Capture the cell that displays the provided text and extract its [x, y] central coordinate. 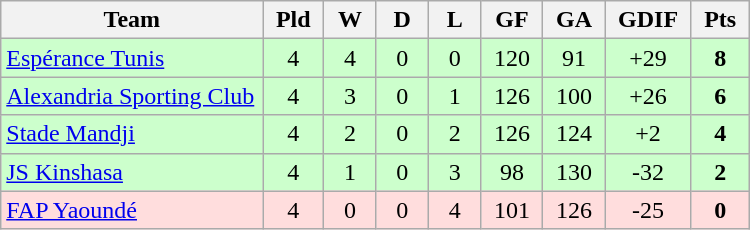
6 [720, 96]
+26 [648, 96]
GF [512, 20]
JS Kinshasa [132, 172]
124 [574, 134]
L [454, 20]
+29 [648, 58]
GA [574, 20]
98 [512, 172]
-25 [648, 210]
Team [132, 20]
FAP Yaoundé [132, 210]
W [350, 20]
101 [512, 210]
Pts [720, 20]
-32 [648, 172]
130 [574, 172]
GDIF [648, 20]
D [402, 20]
120 [512, 58]
Pld [294, 20]
+2 [648, 134]
8 [720, 58]
Alexandria Sporting Club [132, 96]
91 [574, 58]
100 [574, 96]
Espérance Tunis [132, 58]
Stade Mandji [132, 134]
